Return the [x, y] coordinate for the center point of the cell that contains the specified text.  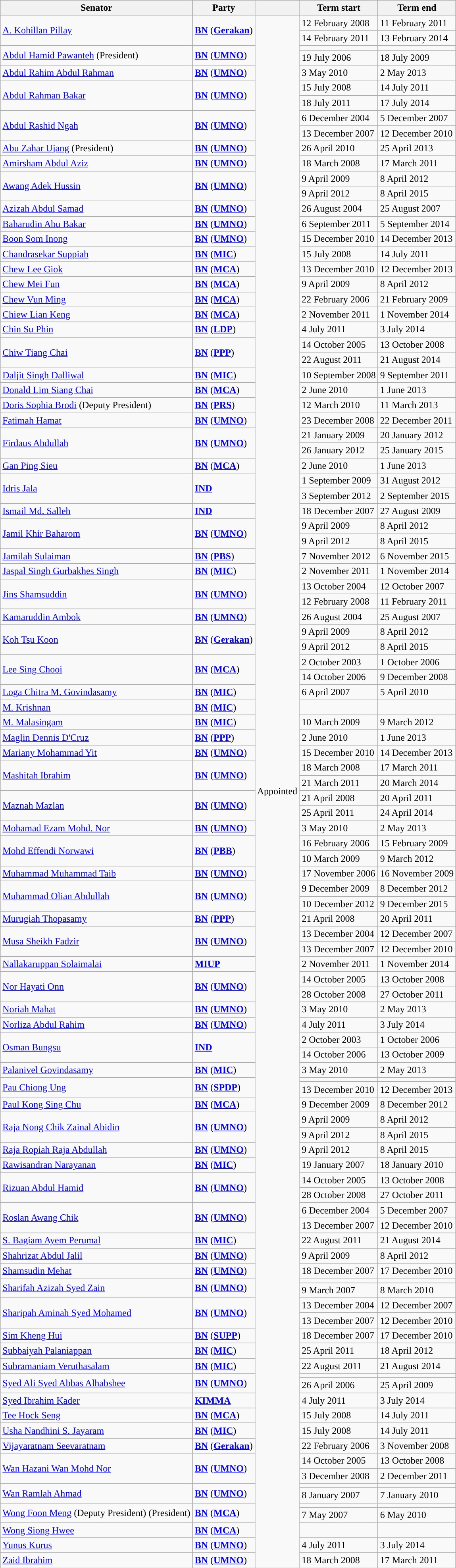
Wong Foon Meng (Deputy President) (President) [96, 1512]
Muhammad Olian Abdullah [96, 896]
Jins Shamsuddin [96, 594]
Musa Sheikh Fadzir [96, 942]
16 November 2009 [417, 873]
Paul Kong Sing Chu [96, 1104]
17 July 2014 [417, 103]
18 January 2010 [417, 1165]
20 January 2012 [417, 435]
Sharifah Azizah Syed Zain [96, 1288]
Shahrizat Abdul Jalil [96, 1256]
13 October 2009 [417, 1055]
25 January 2015 [417, 451]
5 September 2014 [417, 224]
Chiw Tiang Chai [96, 352]
18 April 2012 [417, 1350]
9 December 2008 [417, 677]
Abu Zahar Ujang (President) [96, 148]
Jaspal Singh Gurbakhes Singh [96, 571]
26 April 2010 [339, 148]
KIMMA [224, 1400]
Yunus Kurus [96, 1545]
Lee Sing Chooi [96, 669]
Shamsudin Mehat [96, 1271]
Roslan Awang Chik [96, 1218]
Usha Nandhini S. Jayaram [96, 1431]
BN (PRS) [224, 405]
Doris Sophia Brodi (Deputy President) [96, 405]
Syed Ali Syed Abbas Alhabshee [96, 1383]
Vijayaratnam Seevaratnam [96, 1446]
13 February 2014 [417, 38]
Loga Chitra M. Govindasamy [96, 692]
3 December 2008 [339, 1476]
7 November 2012 [339, 556]
Fatimah Hamat [96, 420]
Awang Adek Hussin [96, 186]
16 February 2006 [339, 843]
9 December 2015 [417, 904]
Koh Tsu Koon [96, 639]
Jamilah Sulaiman [96, 556]
Kamaruddin Ambok [96, 616]
Daljit Singh Dalliwal [96, 375]
9 March 2007 [339, 1290]
5 April 2010 [417, 692]
A. Kohillan Pillay [96, 31]
Subramaniam Veruthasalam [96, 1366]
3 November 2008 [417, 1446]
Rawisandran Narayanan [96, 1165]
Party [224, 8]
23 December 2008 [339, 420]
Muhammad Muhammad Taib [96, 873]
22 December 2011 [417, 420]
Idris Jala [96, 488]
21 March 2011 [339, 783]
11 March 2013 [417, 405]
2 September 2015 [417, 496]
S. Bagiam Ayem Perumal [96, 1241]
Senator [96, 8]
BN (PBS) [224, 556]
25 April 2009 [417, 1385]
6 April 2007 [339, 692]
M. Malasingam [96, 722]
Mohd Effendi Norwawi [96, 851]
Osman Bungsu [96, 1047]
Abdul Rahim Abdul Rahman [96, 73]
Nor Hayati Onn [96, 987]
BN (LDP) [224, 329]
Chew Mei Fun [96, 284]
Sharipah Aminah Syed Mohamed [96, 1313]
20 March 2014 [417, 783]
Maglin Dennis D'Cruz [96, 738]
Wan Hazani Wan Mohd Nor [96, 1468]
Palanivel Govindasamy [96, 1070]
21 January 2009 [339, 435]
6 September 2011 [339, 224]
19 July 2006 [339, 58]
26 April 2006 [339, 1385]
6 November 2015 [417, 556]
31 August 2012 [417, 481]
19 January 2007 [339, 1165]
9 September 2011 [417, 375]
BN (SUPP) [224, 1335]
2 December 2011 [417, 1476]
Ismail Md. Salleh [96, 511]
15 February 2009 [417, 843]
Murugiah Thopasamy [96, 919]
Subbaiyah Palaniappan [96, 1350]
Tee Hock Seng [96, 1416]
Wan Ramlah Ahmad [96, 1493]
12 March 2010 [339, 405]
8 January 2007 [339, 1495]
18 July 2011 [339, 103]
Zaid Ibrahim [96, 1560]
Abdul Hamid Pawanteh (President) [96, 56]
Boon Som Inong [96, 239]
14 February 2011 [339, 38]
10 September 2008 [339, 375]
Jamil Khir Baharom [96, 534]
Sim Kheng Hui [96, 1335]
Raja Ropiah Raja Abdullah [96, 1150]
Mohamad Ezam Mohd. Nor [96, 828]
Chiew Lian Keng [96, 314]
Norliza Abdul Rahim [96, 1025]
Pau Chiong Ung [96, 1087]
12 October 2007 [417, 586]
26 January 2012 [339, 451]
MIUP [224, 964]
7 May 2007 [339, 1515]
24 April 2014 [417, 813]
10 December 2012 [339, 904]
27 August 2009 [417, 511]
BN (SPDP) [224, 1087]
Chandrasekar Suppiah [96, 254]
Amirsham Abdul Aziz [96, 163]
Term end [417, 8]
Abdul Rashid Ngah [96, 125]
Mashitah Ibrahim [96, 775]
Nallakaruppan Solaimalai [96, 964]
25 April 2013 [417, 148]
21 February 2009 [417, 299]
Maznah Mazlan [96, 805]
13 October 2004 [339, 586]
Donald Lim Siang Chai [96, 390]
Syed Ibrahim Kader [96, 1400]
Rizuan Abdul Hamid [96, 1188]
7 January 2010 [417, 1495]
Chin Su Phin [96, 329]
Baharudin Abu Bakar [96, 224]
Noriah Mahat [96, 1009]
Chew Vun Ming [96, 299]
Raja Nong Chik Zainal Abidin [96, 1127]
1 September 2009 [339, 481]
Azizah Abdul Samad [96, 209]
3 September 2012 [339, 496]
Chew Lee Giok [96, 269]
17 November 2006 [339, 873]
Wong Siong Hwee [96, 1530]
18 July 2009 [417, 58]
Appointed [277, 792]
Mariany Mohammad Yit [96, 753]
Term start [339, 8]
Firdaus Abdullah [96, 443]
Abdul Rahman Bakar [96, 95]
Gan Ping Sieu [96, 466]
M. Krishnan [96, 707]
6 May 2010 [417, 1515]
8 March 2010 [417, 1290]
BN (PBB) [224, 851]
